Locate the cell with the specified text and output its (X, Y) center coordinate. 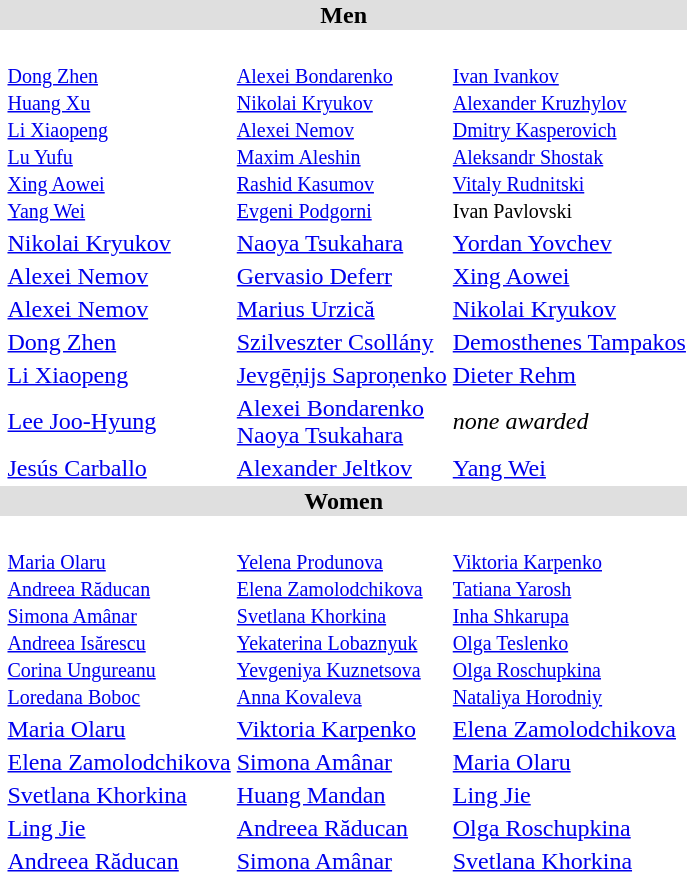
Yang Wei (569, 468)
Dong Zhen (119, 342)
Alexei Bondarenko Naoya Tsukahara (342, 422)
Gervasio Deferr (342, 276)
Naoya Tsukahara (342, 243)
Viktoria KarpenkoTatiana YaroshInha ShkarupaOlga TeslenkoOlga RoschupkinaNataliya Horodniy (569, 615)
Viktoria Karpenko (342, 729)
Alexei BondarenkoNikolai KryukovAlexei NemovMaxim AleshinRashid KasumovEvgeni Podgorni (342, 129)
Xing Aowei (569, 276)
Men (344, 15)
Huang Mandan (342, 795)
Svetlana Khorkina (119, 795)
Dieter Rehm (569, 375)
Szilveszter Csollány (342, 342)
Olga Roschupkina (569, 828)
Lee Joo-Hyung (119, 422)
Andreea Răducan (342, 828)
Yordan Yovchev (569, 243)
Dong ZhenHuang XuLi XiaopengLu YufuXing AoweiYang Wei (119, 129)
Jesús Carballo (119, 468)
Li Xiaopeng (119, 375)
Women (344, 501)
none awarded (569, 422)
Yelena ProdunovaElena ZamolodchikovaSvetlana KhorkinaYekaterina LobaznyukYevgeniya KuznetsovaAnna Kovaleva (342, 615)
Ivan IvankovAlexander KruzhylovDmitry KasperovichAleksandr ShostakVitaly RudnitskiIvan Pavlovski (569, 129)
Marius Urzică (342, 309)
Demosthenes Tampakos (569, 342)
Simona Amânar (342, 762)
Jevgēņijs Saproņenko (342, 375)
Maria OlaruAndreea RăducanSimona AmânarAndreea IsărescuCorina UngureanuLoredana Boboc (119, 615)
Alexander Jeltkov (342, 468)
